Find where the given text appears and provide that cell's center as (X, Y) coordinate. 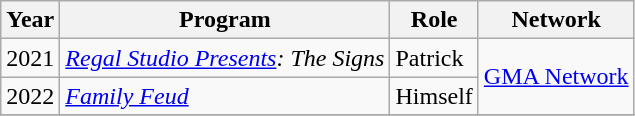
Regal Studio Presents: The Signs (225, 58)
2021 (30, 58)
Program (225, 20)
Network (556, 20)
GMA Network (556, 77)
Year (30, 20)
Family Feud (225, 96)
Role (434, 20)
Himself (434, 96)
2022 (30, 96)
Patrick (434, 58)
